For the text-containing cell, return its midpoint in (X, Y) coordinate format. 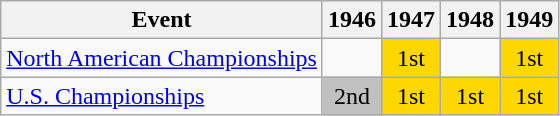
1949 (530, 20)
2nd (352, 96)
1947 (412, 20)
1946 (352, 20)
Event (162, 20)
U.S. Championships (162, 96)
North American Championships (162, 58)
1948 (470, 20)
